Detect which cell encompasses the target text, then output its [x, y] center coordinate. 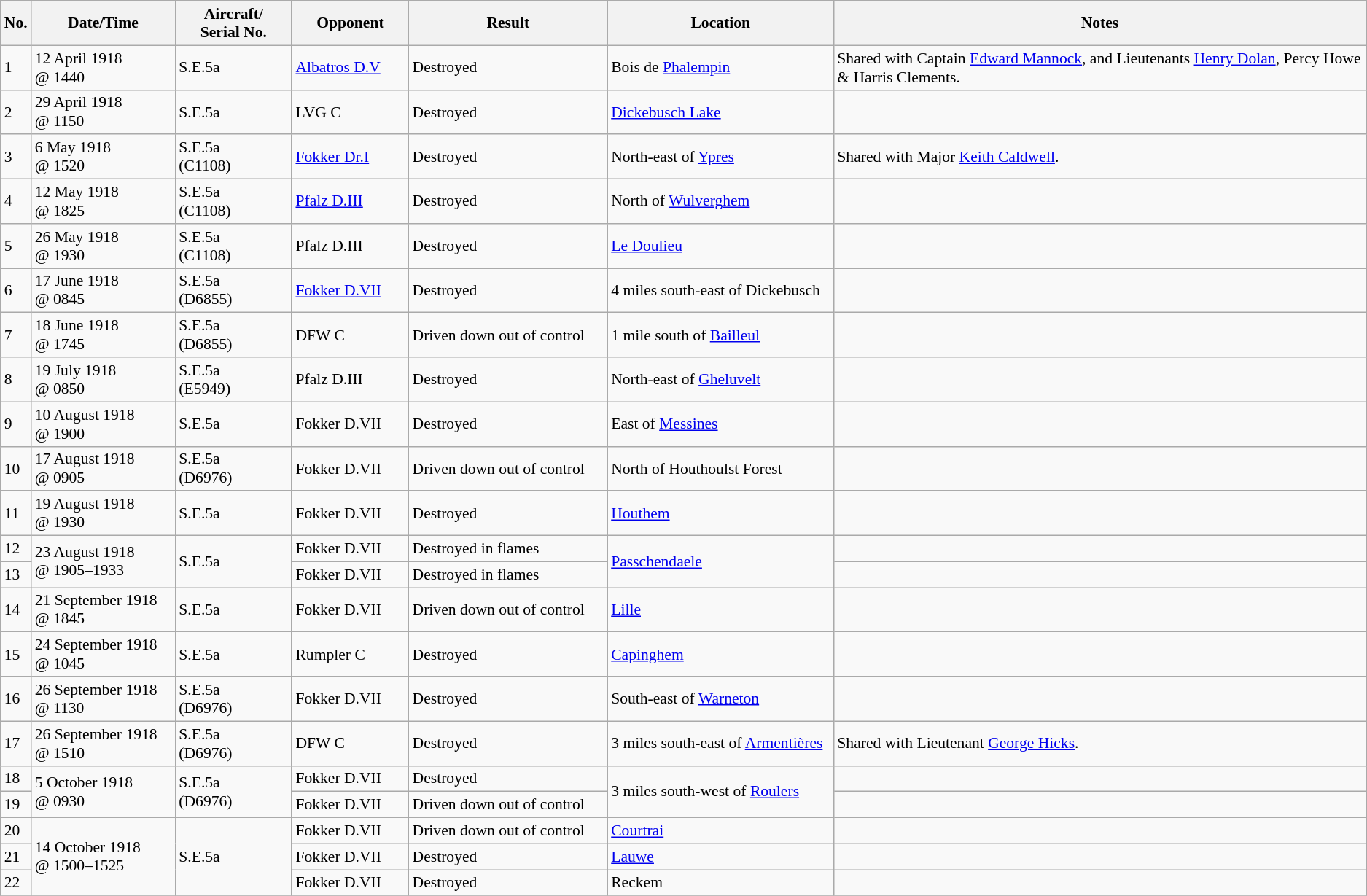
26 May 1918@ 1930 [104, 246]
North-east of Ypres [720, 157]
21 September 1918@ 1845 [104, 609]
14 [16, 609]
3 [16, 157]
18 [16, 779]
Le Doulieu [720, 246]
15 [16, 655]
10 August 1918@ 1900 [104, 424]
Rumpler C [350, 655]
Notes [1099, 23]
7 [16, 335]
3 miles south-east of Armentières [720, 744]
13 [16, 574]
20 [16, 831]
23 August 1918@ 1905–1933 [104, 561]
1 mile south of Bailleul [720, 335]
Aircraft/Serial No. [233, 23]
Shared with Captain Edward Mannock, and Lieutenants Henry Dolan, Percy Howe & Harris Clements. [1099, 67]
LVG C [350, 112]
17 [16, 744]
S.E.5a(E5949) [233, 379]
10 [16, 468]
17 August 1918@ 0905 [104, 468]
Opponent [350, 23]
19 August 1918@ 1930 [104, 513]
Shared with Major Keith Caldwell. [1099, 157]
North-east of Gheluvelt [720, 379]
19 July 1918@ 0850 [104, 379]
Passchendaele [720, 561]
Houthem [720, 513]
16 [16, 698]
5 October 1918@ 0930 [104, 792]
East of Messines [720, 424]
Lille [720, 609]
17 June 1918@ 0845 [104, 290]
26 September 1918@ 1130 [104, 698]
26 September 1918@ 1510 [104, 744]
Shared with Lieutenant George Hicks. [1099, 744]
19 [16, 805]
North of Houthoulst Forest [720, 468]
9 [16, 424]
Bois de Phalempin [720, 67]
North of Wulverghem [720, 201]
4 miles south-east of Dickebusch [720, 290]
1 [16, 67]
29 April 1918@ 1150 [104, 112]
24 September 1918@ 1045 [104, 655]
Albatros D.V [350, 67]
Location [720, 23]
6 May 1918@ 1520 [104, 157]
12 [16, 549]
18 June 1918@ 1745 [104, 335]
14 October 1918@ 1500–1525 [104, 857]
5 [16, 246]
11 [16, 513]
South-east of Warneton [720, 698]
Lauwe [720, 857]
8 [16, 379]
2 [16, 112]
12 April 1918@ 1440 [104, 67]
Reckem [720, 883]
Courtrai [720, 831]
4 [16, 201]
Result [509, 23]
Fokker Dr.I [350, 157]
Dickebusch Lake [720, 112]
No. [16, 23]
21 [16, 857]
12 May 1918@ 1825 [104, 201]
3 miles south-west of Roulers [720, 792]
22 [16, 883]
6 [16, 290]
Capinghem [720, 655]
Date/Time [104, 23]
